Output the [x, y] coordinate of the center of the cell containing the given text.  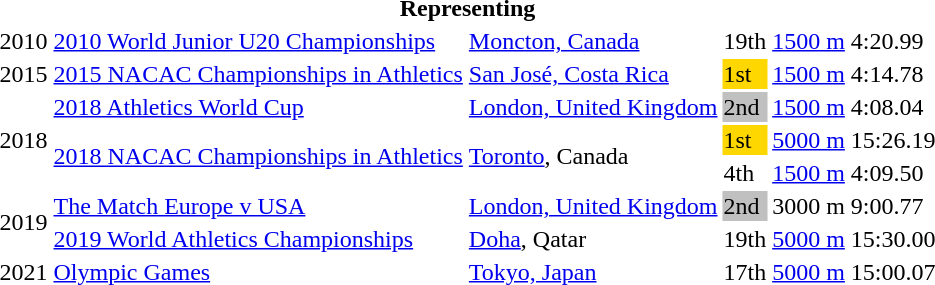
2019 World Athletics Championships [258, 239]
3000 m [809, 206]
2010 World Junior U20 Championships [258, 41]
2018 NACAC Championships in Athletics [258, 156]
Moncton, Canada [593, 41]
2018 Athletics World Cup [258, 107]
San José, Costa Rica [593, 74]
Toronto, Canada [593, 156]
The Match Europe v USA [258, 206]
2015 NACAC Championships in Athletics [258, 74]
Doha, Qatar [593, 239]
4th [745, 173]
